Find where the given text appears and provide that cell's center as (x, y) coordinate. 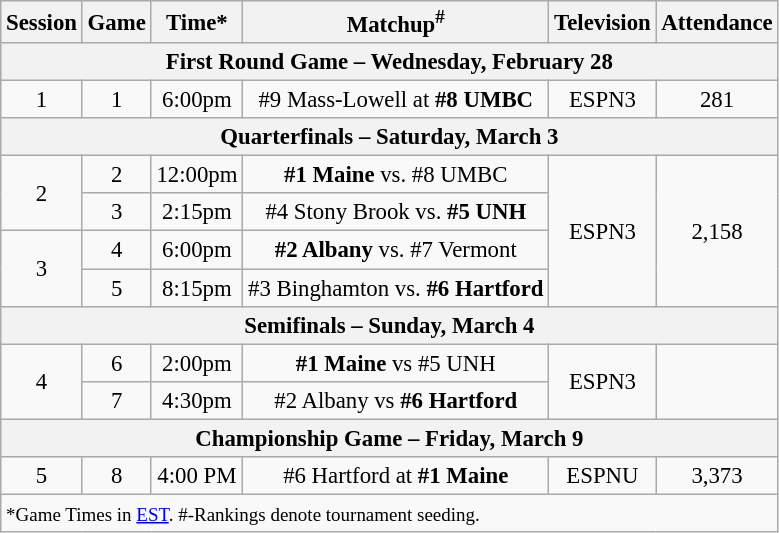
Game (116, 22)
8:15pm (197, 288)
#1 Maine vs #5 UNH (396, 363)
Semifinals – Sunday, March 4 (390, 325)
First Round Game – Wednesday, February 28 (390, 62)
3,373 (717, 476)
Session (42, 22)
#2 Albany vs. #7 Vermont (396, 250)
Television (602, 22)
#2 Albany vs #6 Hartford (396, 400)
ESPNU (602, 476)
2:00pm (197, 363)
Quarterfinals – Saturday, March 3 (390, 137)
Time* (197, 22)
7 (116, 400)
Championship Game – Friday, March 9 (390, 438)
#4 Stony Brook vs. #5 UNH (396, 213)
2:15pm (197, 213)
2,158 (717, 231)
*Game Times in EST. #-Rankings denote tournament seeding. (390, 513)
#9 Mass-Lowell at #8 UMBC (396, 100)
12:00pm (197, 175)
6 (116, 363)
#6 Hartford at #1 Maine (396, 476)
#1 Maine vs. #8 UMBC (396, 175)
Matchup# (396, 22)
#3 Binghamton vs. #6 Hartford (396, 288)
4:00 PM (197, 476)
Attendance (717, 22)
281 (717, 100)
4:30pm (197, 400)
8 (116, 476)
